Output the [X, Y] coordinate of the center of the cell containing the given text.  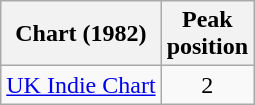
UK Indie Chart [81, 85]
2 [207, 85]
Peakposition [207, 34]
Chart (1982) [81, 34]
